Scan for the cell matching the given text and deliver its [x, y] coordinate at center. 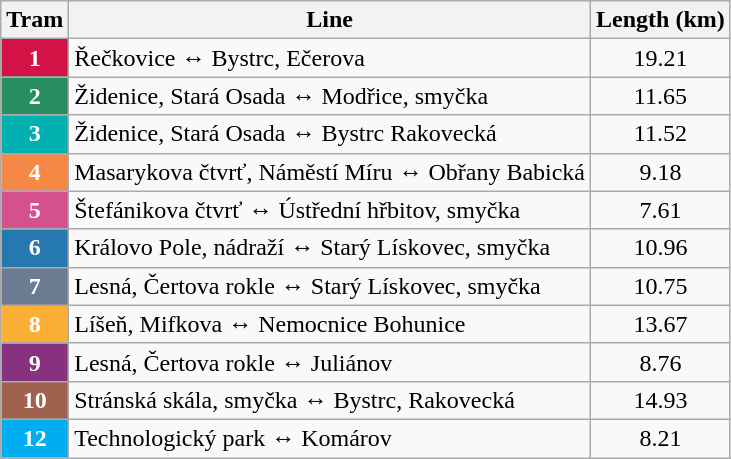
1 [35, 58]
3 [35, 134]
4 [35, 172]
19.21 [661, 58]
14.93 [661, 400]
Stránská skála, smyčka ↔ Bystrc, Rakovecká [330, 400]
9 [35, 362]
2 [35, 96]
Židenice, Stará Osada ↔ Bystrc Rakovecká [330, 134]
Královo Pole, nádraží ↔ Starý Lískovec, smyčka [330, 248]
5 [35, 210]
8.21 [661, 438]
Length (km) [661, 20]
Masarykova čtvrť, Náměstí Míru ↔ Obřany Babická [330, 172]
Line [330, 20]
Líšeň, Mifkova ↔ Nemocnice Bohunice [330, 324]
9.18 [661, 172]
11.52 [661, 134]
10.96 [661, 248]
11.65 [661, 96]
13.67 [661, 324]
Technologický park ↔ Komárov [330, 438]
6 [35, 248]
Tram [35, 20]
10.75 [661, 286]
12 [35, 438]
7 [35, 286]
8 [35, 324]
7.61 [661, 210]
Řečkovice ↔ Bystrc, Ečerova [330, 58]
Lesná, Čertova rokle ↔ Starý Lískovec, smyčka [330, 286]
10 [35, 400]
Lesná, Čertova rokle ↔ Juliánov [330, 362]
8.76 [661, 362]
Štefánikova čtvrť ↔ Ústřední hřbitov, smyčka [330, 210]
Židenice, Stará Osada ↔ Modřice, smyčka [330, 96]
